Provide the (x, y) coordinate of the cell's center where the given text is located.  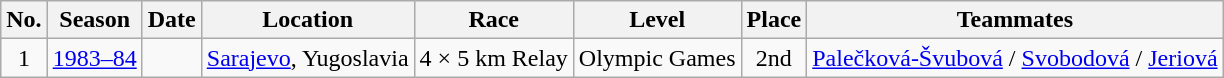
Place (774, 20)
Season (94, 20)
No. (24, 20)
Sarajevo, Yugoslavia (308, 58)
Location (308, 20)
Teammates (1015, 20)
2nd (774, 58)
Palečková-Švubová / Svobodová / Jeriová (1015, 58)
Date (172, 20)
Level (657, 20)
1983–84 (94, 58)
1 (24, 58)
Race (494, 20)
Olympic Games (657, 58)
4 × 5 km Relay (494, 58)
